Extract the [x, y] coordinate from the center of the cell holding the provided text.  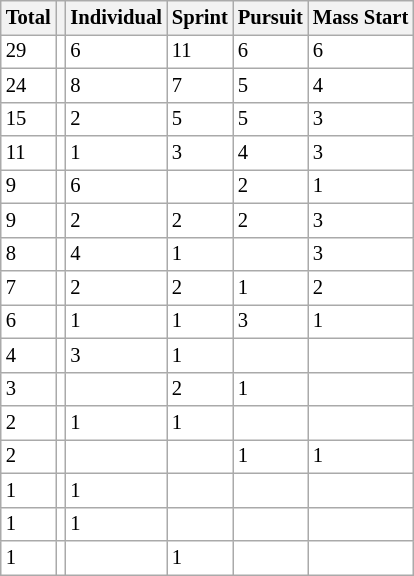
Total [28, 17]
Sprint [200, 17]
29 [28, 51]
Pursuit [270, 17]
Individual [116, 17]
Mass Start [360, 17]
15 [28, 119]
24 [28, 85]
